Output the (x, y) coordinate of the center of the cell containing the given text.  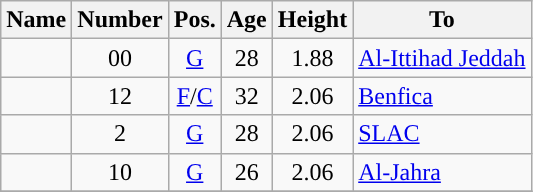
Al-Jahra (442, 172)
26 (246, 172)
Number (120, 20)
F/C (194, 96)
SLAC (442, 134)
To (442, 20)
Height (312, 20)
1.88 (312, 58)
Age (246, 20)
Pos. (194, 20)
Al-Ittihad Jeddah (442, 58)
32 (246, 96)
Name (36, 20)
12 (120, 96)
Benfica (442, 96)
00 (120, 58)
10 (120, 172)
2 (120, 134)
